Determine the [X, Y] coordinate at the center of the cell enclosing the given text.  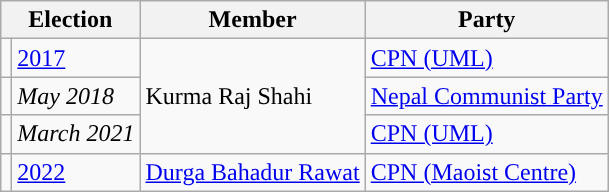
Member [252, 20]
Election [70, 20]
Kurma Raj Shahi [252, 96]
Durga Bahadur Rawat [252, 172]
2022 [76, 172]
March 2021 [76, 134]
Nepal Communist Party [486, 96]
May 2018 [76, 96]
2017 [76, 58]
Party [486, 20]
CPN (Maoist Centre) [486, 172]
